Return the (x, y) coordinate for the center point of the cell that contains the specified text.  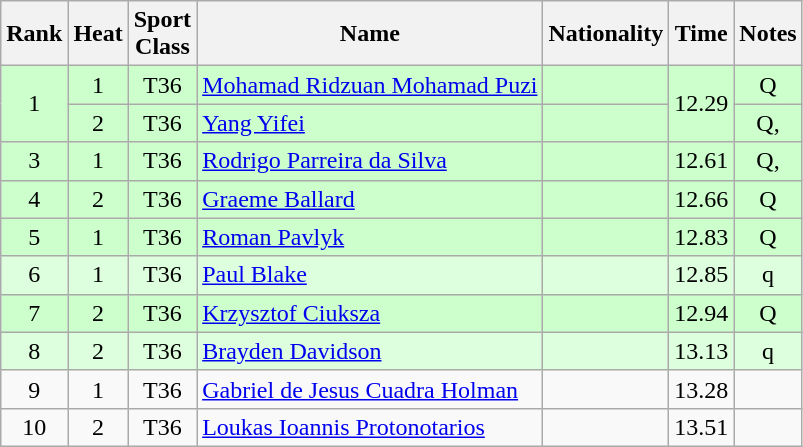
Graeme Ballard (370, 199)
5 (34, 237)
9 (34, 389)
7 (34, 313)
Notes (768, 34)
12.29 (702, 104)
Brayden Davidson (370, 351)
12.94 (702, 313)
12.66 (702, 199)
8 (34, 351)
Roman Pavlyk (370, 237)
4 (34, 199)
12.85 (702, 275)
12.61 (702, 161)
Gabriel de Jesus Cuadra Holman (370, 389)
Krzysztof Ciuksza (370, 313)
Mohamad Ridzuan Mohamad Puzi (370, 85)
13.13 (702, 351)
3 (34, 161)
Time (702, 34)
13.51 (702, 427)
SportClass (162, 34)
Name (370, 34)
12.83 (702, 237)
Rank (34, 34)
Paul Blake (370, 275)
6 (34, 275)
Rodrigo Parreira da Silva (370, 161)
Heat (98, 34)
13.28 (702, 389)
Loukas Ioannis Protonotarios (370, 427)
10 (34, 427)
Nationality (606, 34)
Yang Yifei (370, 123)
